Capture the cell that displays the provided text and extract its (x, y) central coordinate. 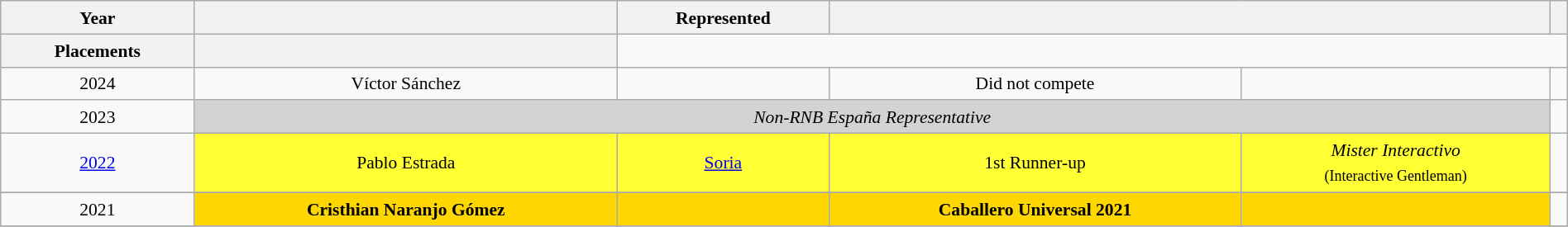
Year (98, 17)
Represented (724, 17)
Non-RNB España Representative (872, 117)
1st Runner-up (1035, 163)
2024 (98, 83)
Víctor Sánchez (406, 83)
Soria (724, 163)
2022 (98, 163)
Did not compete (1035, 83)
Mister Interactivo(Interactive Gentleman) (1396, 163)
Cristhian Naranjo Gómez (406, 209)
Placements (98, 50)
Pablo Estrada (406, 163)
Caballero Universal 2021 (1035, 209)
2023 (98, 117)
2021 (98, 209)
